From the cell containing the given text, extract its center point as [X, Y] coordinate. 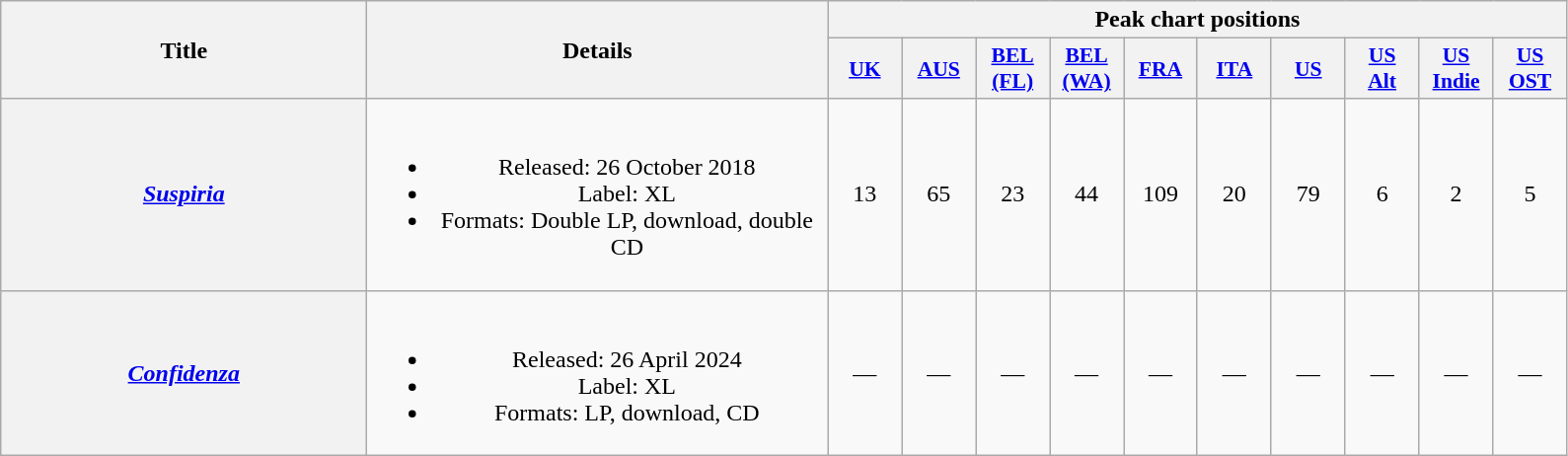
Released: 26 October 2018Label: XLFormats: Double LP, download, double CD [598, 194]
23 [1012, 194]
65 [939, 194]
US [1308, 69]
Details [598, 49]
Released: 26 April 2024Label: XLFormats: LP, download, CD [598, 373]
ITA [1233, 69]
BEL (FL) [1012, 69]
Confidenza [184, 373]
Title [184, 49]
109 [1160, 194]
BEL (WA) [1087, 69]
AUS [939, 69]
2 [1456, 194]
FRA [1160, 69]
20 [1233, 194]
79 [1308, 194]
6 [1381, 194]
USAlt [1381, 69]
5 [1530, 194]
44 [1087, 194]
Suspiria [184, 194]
USOST [1530, 69]
UK [864, 69]
USIndie [1456, 69]
Peak chart positions [1198, 20]
13 [864, 194]
